Capture the cell that displays the provided text and extract its (x, y) central coordinate. 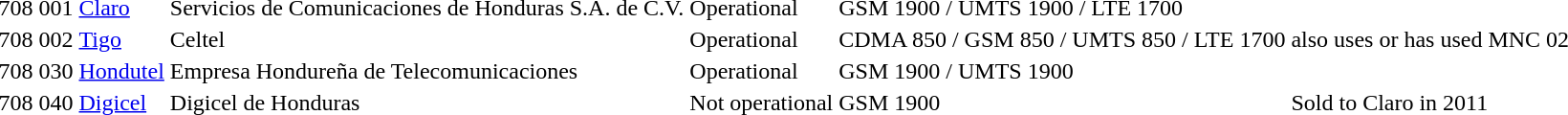
GSM 1900 / UMTS 1900 (1062, 71)
Celtel (426, 39)
Hondutel (121, 71)
002 (55, 39)
CDMA 850 / GSM 850 / UMTS 850 / LTE 1700 (1062, 39)
Tigo (121, 39)
030 (55, 71)
Empresa Hondureña de Telecomunicaciones (426, 71)
